Extract the [X, Y] coordinate from the center of the cell holding the provided text.  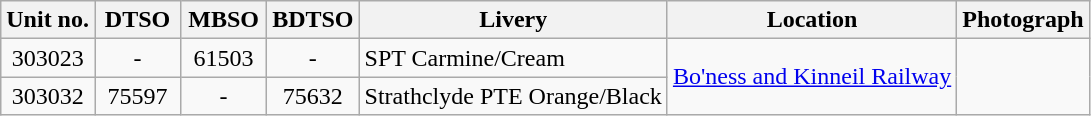
MBSO [224, 20]
Livery [513, 20]
DTSO [137, 20]
303032 [48, 96]
BDTSO [313, 20]
Location [812, 20]
75632 [313, 96]
303023 [48, 58]
Photograph [1023, 20]
SPT Carmine/Cream [513, 58]
75597 [137, 96]
Strathclyde PTE Orange/Black [513, 96]
Unit no. [48, 20]
Bo'ness and Kinneil Railway [812, 77]
61503 [224, 58]
